Detect which cell encompasses the target text, then output its (X, Y) center coordinate. 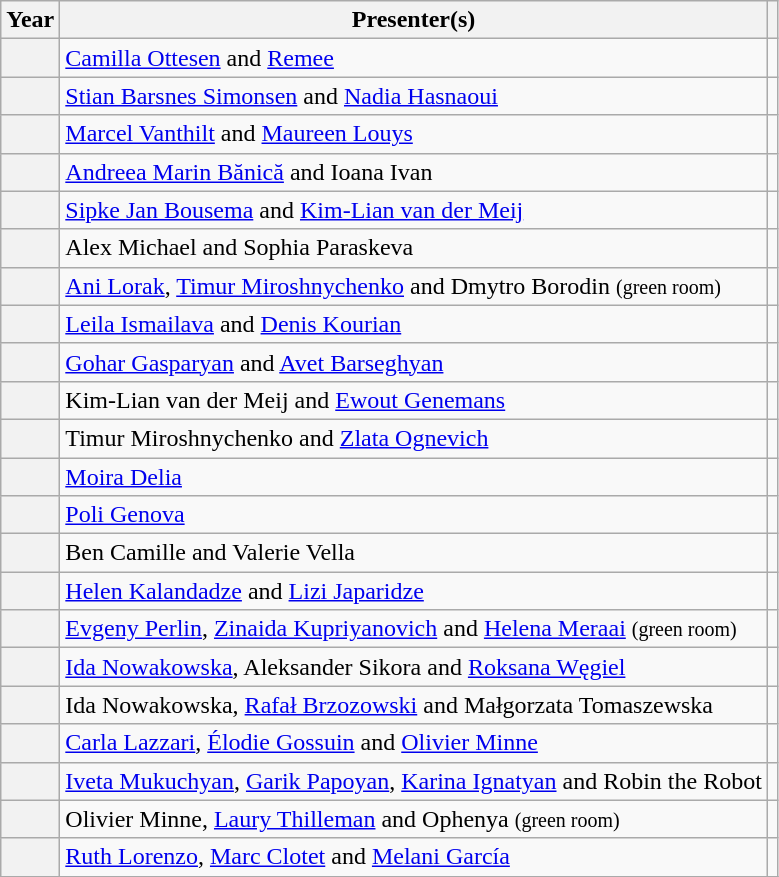
Ruth Lorenzo, Marc Clotet and Melani García (414, 857)
Marcel Vanthilt and Maureen Louys (414, 134)
Evgeny Perlin, Zinaida Kupriyanovich and Helena Meraai (green room) (414, 629)
Gohar Gasparyan and Avet Barseghyan (414, 362)
Moira Delia (414, 477)
Presenter(s) (414, 20)
Ben Camille and Valerie Vella (414, 553)
Timur Miroshnychenko and Zlata Ognevich (414, 438)
Stian Barsnes Simonsen and Nadia Hasnaoui (414, 96)
Helen Kalandadze and Lizi Japaridze (414, 591)
Ida Nowakowska, Rafał Brzozowski and Małgorzata Tomaszewska (414, 705)
Iveta Mukuchyan, Garik Papoyan, Karina Ignatyan and Robin the Robot (414, 781)
Olivier Minne, Laury Thilleman and Ophenya (green room) (414, 819)
Andreea Marin Bănică and Ioana Ivan (414, 172)
Poli Genova (414, 515)
Carla Lazzari, Élodie Gossuin and Olivier Minne (414, 743)
Ani Lorak, Timur Miroshnychenko and Dmytro Borodin (green room) (414, 286)
Sipke Jan Bousema and Kim-Lian van der Meij (414, 210)
Camilla Ottesen and Remee (414, 58)
Alex Michael and Sophia Paraskeva (414, 248)
Ida Nowakowska, Aleksander Sikora and Roksana Węgiel (414, 667)
Leila Ismailava and Denis Kourian (414, 324)
Kim-Lian van der Meij and Ewout Genemans (414, 400)
Year (30, 20)
